Output the [X, Y] coordinate of the center of the cell containing the given text.  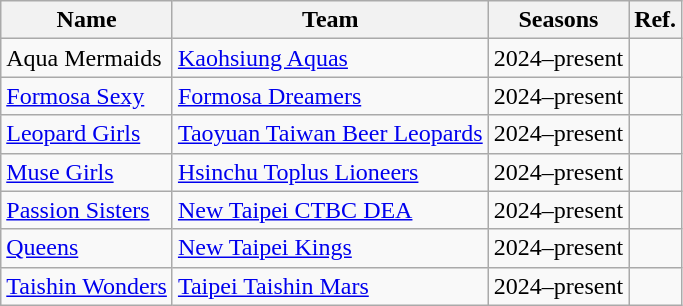
Passion Sisters [87, 210]
Ref. [656, 20]
Taipei Taishin Mars [330, 286]
Muse Girls [87, 172]
Name [87, 20]
Kaohsiung Aquas [330, 58]
New Taipei CTBC DEA [330, 210]
Team [330, 20]
Formosa Dreamers [330, 96]
Formosa Sexy [87, 96]
New Taipei Kings [330, 248]
Aqua Mermaids [87, 58]
Queens [87, 248]
Hsinchu Toplus Lioneers [330, 172]
Taishin Wonders [87, 286]
Seasons [558, 20]
Taoyuan Taiwan Beer Leopards [330, 134]
Leopard Girls [87, 134]
